Identify which cell holds the provided text, then report its [x, y] central coordinate. 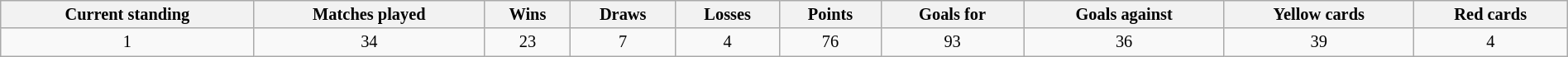
Goals against [1124, 14]
1 [127, 42]
36 [1124, 42]
Goals for [953, 14]
Matches played [369, 14]
23 [528, 42]
93 [953, 42]
39 [1318, 42]
Draws [623, 14]
7 [623, 42]
76 [830, 42]
34 [369, 42]
Yellow cards [1318, 14]
Red cards [1490, 14]
Current standing [127, 14]
Losses [728, 14]
Wins [528, 14]
Points [830, 14]
